From the cell containing the given text, extract its center point as [X, Y] coordinate. 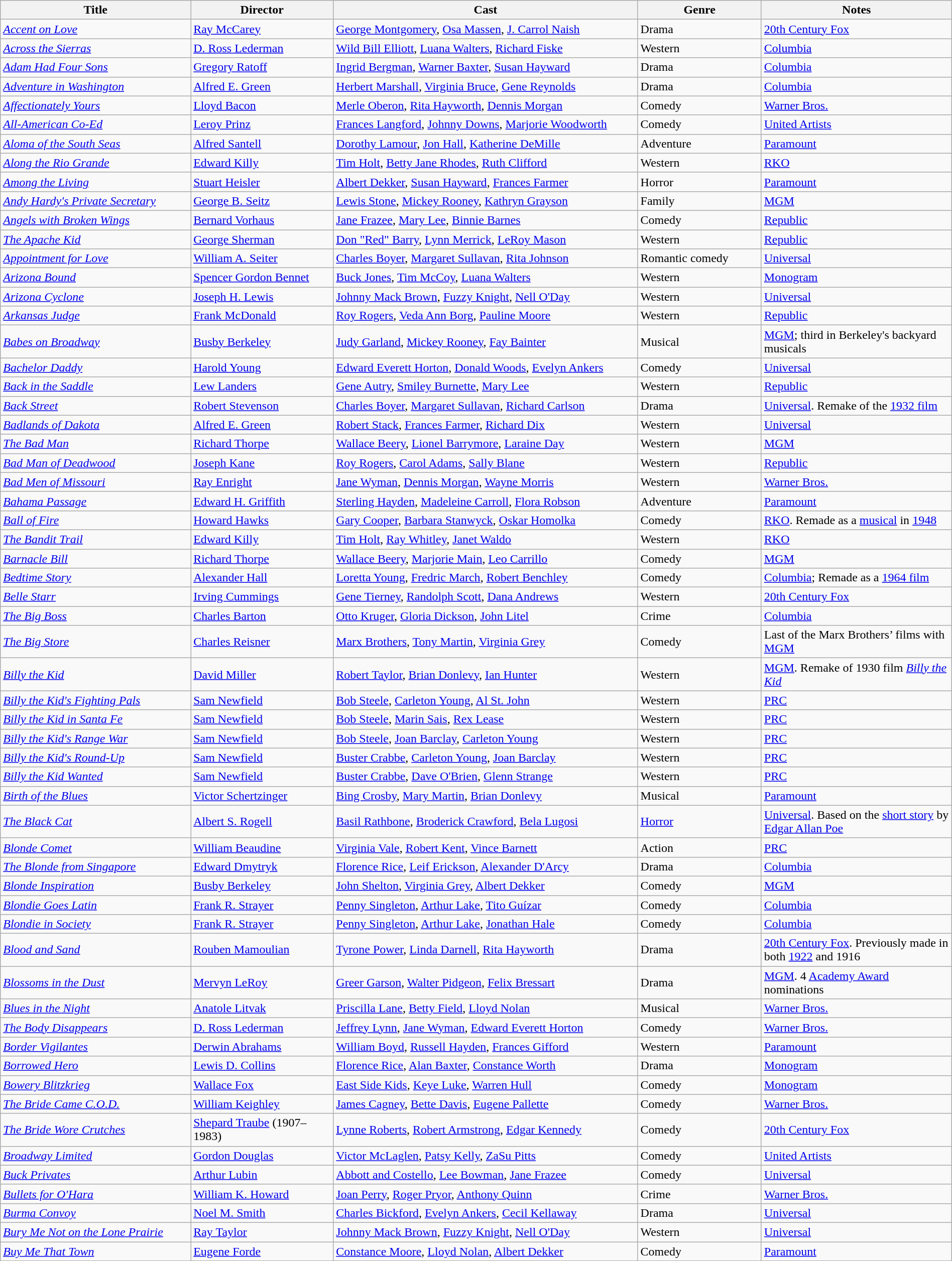
Buck Privates [95, 1175]
Robert Stack, Frances Farmer, Richard Dix [486, 425]
Romantic comedy [699, 259]
Jane Frazee, Mary Lee, Binnie Barnes [486, 220]
Albert S. Rogell [262, 821]
MGM. Remake of 1930 film Billy the Kid [857, 675]
Tyrone Power, Linda Darnell, Rita Hayworth [486, 950]
Angels with Broken Wings [95, 220]
David Miller [262, 675]
Alfred Santell [262, 144]
Ray Taylor [262, 1232]
Title [95, 10]
Among the Living [95, 182]
Bob Steele, Marin Sais, Rex Lease [486, 719]
Ray McCarey [262, 29]
Marx Brothers, Tony Martin, Virginia Grey [486, 642]
Billy the Kid's Round-Up [95, 758]
Gary Cooper, Barbara Stanwyck, Oskar Homolka [486, 520]
Virginia Vale, Robert Kent, Vince Barnett [486, 847]
The Bride Wore Crutches [95, 1129]
Joseph H. Lewis [262, 297]
Leroy Prinz [262, 124]
Adventure in Washington [95, 86]
Blondie Goes Latin [95, 905]
Otto Kruger, Gloria Dickson, John Litel [486, 616]
Greer Garson, Walter Pidgeon, Felix Bressart [486, 983]
Gregory Ratoff [262, 67]
Accent on Love [95, 29]
Andy Hardy's Private Secretary [95, 201]
Buy Me That Town [95, 1251]
The Big Boss [95, 616]
Lewis D. Collins [262, 1066]
RKO. Remade as a musical in 1948 [857, 520]
Sterling Hayden, Madeleine Carroll, Flora Robson [486, 501]
East Side Kids, Keye Luke, Warren Hull [486, 1085]
Bing Crosby, Mary Martin, Brian Donlevy [486, 796]
John Shelton, Virginia Grey, Albert Dekker [486, 886]
Barnacle Bill [95, 559]
Merle Oberon, Rita Hayworth, Dennis Morgan [486, 105]
Back Street [95, 406]
Border Vigilantes [95, 1047]
The Bandit Trail [95, 539]
Don "Red" Barry, Lynn Merrick, LeRoy Mason [486, 239]
Florence Rice, Alan Baxter, Constance Worth [486, 1066]
Action [699, 847]
Tim Holt, Betty Jane Rhodes, Ruth Clifford [486, 163]
Penny Singleton, Arthur Lake, Jonathan Hale [486, 924]
Frances Langford, Johnny Downs, Marjorie Woodworth [486, 124]
The Big Store [95, 642]
Bury Me Not on the Lone Prairie [95, 1232]
Family [699, 201]
Universal. Based on the short story by Edgar Allan Poe [857, 821]
Noel M. Smith [262, 1213]
Notes [857, 10]
Edward H. Griffith [262, 501]
Wallace Beery, Lionel Barrymore, Laraine Day [486, 444]
Genre [699, 10]
The Bad Man [95, 444]
Charles Boyer, Margaret Sullavan, Richard Carlson [486, 406]
Constance Moore, Lloyd Nolan, Albert Dekker [486, 1251]
George B. Seitz [262, 201]
Bernard Vorhaus [262, 220]
Florence Rice, Leif Erickson, Alexander D'Arcy [486, 866]
Charles Boyer, Margaret Sullavan, Rita Johnson [486, 259]
Arthur Lubin [262, 1175]
Along the Rio Grande [95, 163]
Across the Sierras [95, 48]
Stuart Heisler [262, 182]
Victor McLaglen, Patsy Kelly, ZaSu Pitts [486, 1156]
Appointment for Love [95, 259]
Blood and Sand [95, 950]
Derwin Abrahams [262, 1047]
Frank McDonald [262, 316]
Mervyn LeRoy [262, 983]
Penny Singleton, Arthur Lake, Tito Guízar [486, 905]
Bad Men of Missouri [95, 482]
William Beaudine [262, 847]
Jeffrey Lynn, Jane Wyman, Edward Everett Horton [486, 1028]
Ingrid Bergman, Warner Baxter, Susan Hayward [486, 67]
Billy the Kid [95, 675]
Blonde Comet [95, 847]
Bad Man of Deadwood [95, 463]
Shepard Traube (1907–1983) [262, 1129]
Last of the Marx Brothers’ films with MGM [857, 642]
Albert Dekker, Susan Hayward, Frances Farmer [486, 182]
Herbert Marshall, Virginia Bruce, Gene Reynolds [486, 86]
Arkansas Judge [95, 316]
MGM. 4 Academy Award nominations [857, 983]
George Montgomery, Osa Massen, J. Carrol Naish [486, 29]
Ray Enright [262, 482]
Billy the Kid's Fighting Pals [95, 700]
Bob Steele, Carleton Young, Al St. John [486, 700]
Adam Had Four Sons [95, 67]
Babes on Broadway [95, 341]
Wild Bill Elliott, Luana Walters, Richard Fiske [486, 48]
Wallace Beery, Marjorie Main, Leo Carrillo [486, 559]
Joan Perry, Roger Pryor, Anthony Quinn [486, 1194]
Billy the Kid's Range War [95, 738]
The Apache Kid [95, 239]
Wallace Fox [262, 1085]
Aloma of the South Seas [95, 144]
Robert Taylor, Brian Donlevy, Ian Hunter [486, 675]
Buster Crabbe, Dave O'Brien, Glenn Strange [486, 777]
Tim Holt, Ray Whitley, Janet Waldo [486, 539]
Irving Cummings [262, 597]
William A. Seiter [262, 259]
All-American Co-Ed [95, 124]
Lloyd Bacon [262, 105]
Edward Dmytryk [262, 866]
Gene Tierney, Randolph Scott, Dana Andrews [486, 597]
Charles Bickford, Evelyn Ankers, Cecil Kellaway [486, 1213]
Judy Garland, Mickey Rooney, Fay Bainter [486, 341]
Charles Reisner [262, 642]
Buck Jones, Tim McCoy, Luana Walters [486, 278]
The Body Disappears [95, 1028]
Spencer Gordon Bennet [262, 278]
Burma Convoy [95, 1213]
William Boyd, Russell Hayden, Frances Gifford [486, 1047]
Universal. Remake of the 1932 film [857, 406]
Rouben Mamoulian [262, 950]
Ball of Fire [95, 520]
Gordon Douglas [262, 1156]
Abbott and Costello, Lee Bowman, Jane Frazee [486, 1175]
Eugene Forde [262, 1251]
Jane Wyman, Dennis Morgan, Wayne Morris [486, 482]
Birth of the Blues [95, 796]
Bachelor Daddy [95, 367]
MGM; third in Berkeley's backyard musicals [857, 341]
Billy the Kid Wanted [95, 777]
Edward Everett Horton, Donald Woods, Evelyn Ankers [486, 367]
The Blonde from Singapore [95, 866]
Dorothy Lamour, Jon Hall, Katherine DeMille [486, 144]
Buster Crabbe, Carleton Young, Joan Barclay [486, 758]
Borrowed Hero [95, 1066]
Bedtime Story [95, 578]
James Cagney, Bette Davis, Eugene Pallette [486, 1104]
Alexander Hall [262, 578]
Priscilla Lane, Betty Field, Lloyd Nolan [486, 1008]
Anatole Litvak [262, 1008]
Director [262, 10]
The Bride Came C.O.D. [95, 1104]
Arizona Cyclone [95, 297]
Badlands of Dakota [95, 425]
Charles Barton [262, 616]
Basil Rathbone, Broderick Crawford, Bela Lugosi [486, 821]
Belle Starr [95, 597]
William K. Howard [262, 1194]
Victor Schertzinger [262, 796]
Billy the Kid in Santa Fe [95, 719]
The Black Cat [95, 821]
Howard Hawks [262, 520]
Cast [486, 10]
Arizona Bound [95, 278]
Roy Rogers, Carol Adams, Sally Blane [486, 463]
George Sherman [262, 239]
Blues in the Night [95, 1008]
Robert Stevenson [262, 406]
William Keighley [262, 1104]
Back in the Saddle [95, 387]
Columbia; Remade as a 1964 film [857, 578]
Blossoms in the Dust [95, 983]
Lewis Stone, Mickey Rooney, Kathryn Grayson [486, 201]
20th Century Fox. Previously made in both 1922 and 1916 [857, 950]
Bullets for O'Hara [95, 1194]
Blonde Inspiration [95, 886]
Lew Landers [262, 387]
Bowery Blitzkrieg [95, 1085]
Broadway Limited [95, 1156]
Affectionately Yours [95, 105]
Roy Rogers, Veda Ann Borg, Pauline Moore [486, 316]
Loretta Young, Fredric March, Robert Benchley [486, 578]
Gene Autry, Smiley Burnette, Mary Lee [486, 387]
Lynne Roberts, Robert Armstrong, Edgar Kennedy [486, 1129]
Joseph Kane [262, 463]
Blondie in Society [95, 924]
Bahama Passage [95, 501]
Harold Young [262, 367]
Bob Steele, Joan Barclay, Carleton Young [486, 738]
